Locate the cell with the specified text and output its [x, y] center coordinate. 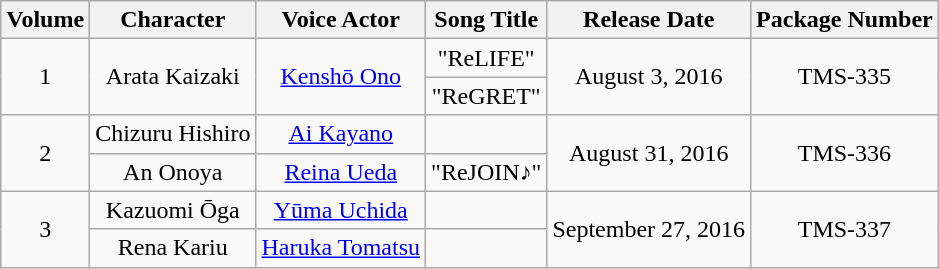
TMS-335 [845, 77]
August 31, 2016 [649, 153]
Arata Kaizaki [173, 77]
Song Title [486, 20]
1 [46, 77]
Character [173, 20]
"ReLIFE" [486, 58]
"ReJOIN♪" [486, 172]
"ReGRET" [486, 96]
Rena Kariu [173, 248]
September 27, 2016 [649, 229]
Release Date [649, 20]
Voice Actor [341, 20]
Package Number [845, 20]
3 [46, 229]
Kenshō Ono [341, 77]
August 3, 2016 [649, 77]
Haruka Tomatsu [341, 248]
Ai Kayano [341, 134]
2 [46, 153]
Chizuru Hishiro [173, 134]
Volume [46, 20]
TMS-336 [845, 153]
TMS-337 [845, 229]
Yūma Uchida [341, 210]
Kazuomi Ōga [173, 210]
An Onoya [173, 172]
Reina Ueda [341, 172]
